Provide the (x, y) coordinate of the cell's center where the given text is located.  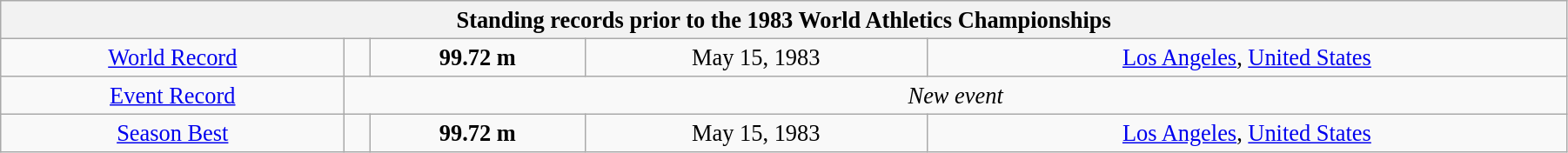
World Record (172, 57)
Standing records prior to the 1983 World Athletics Championships (784, 19)
Season Best (172, 133)
Event Record (172, 95)
New event (955, 95)
